Locate the cell with the specified text and output its (x, y) center coordinate. 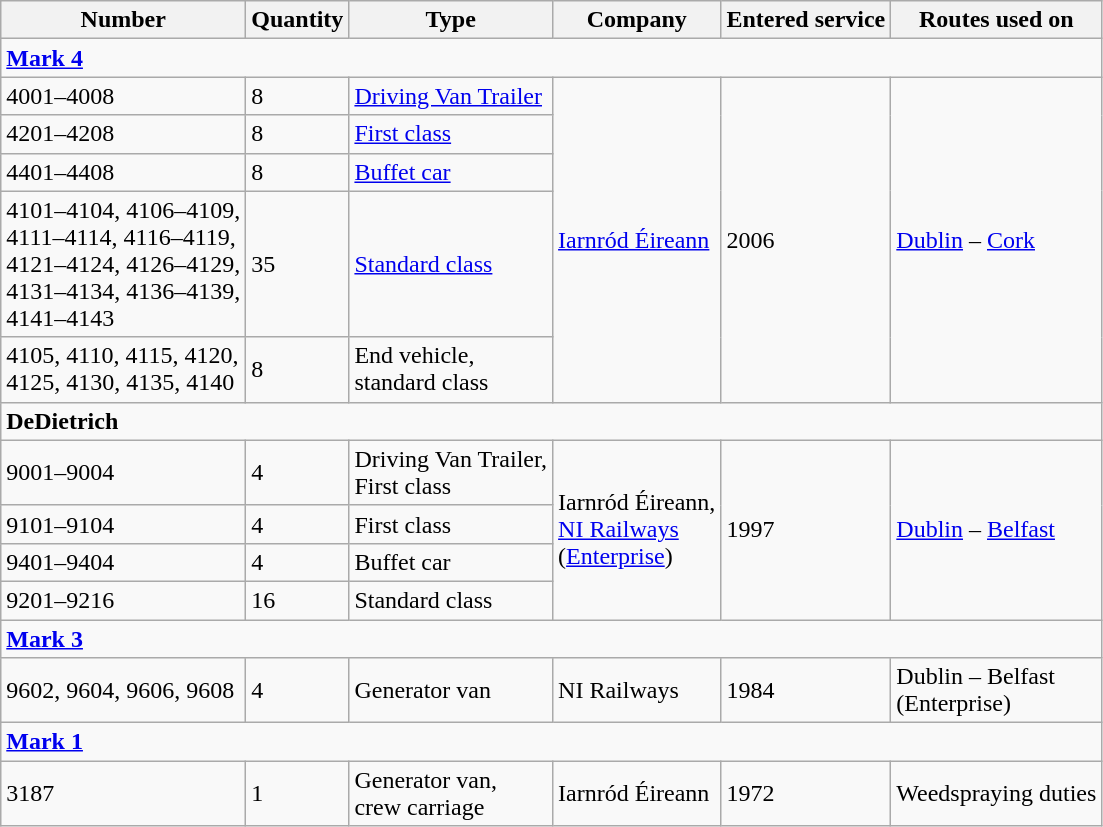
4201–4208 (124, 134)
4401–4408 (124, 172)
DeDietrich (552, 421)
Weedspraying duties (996, 794)
Mark 1 (552, 742)
Driving Van Trailer,First class (451, 472)
3187 (124, 794)
4001–4008 (124, 96)
9401–9404 (124, 562)
Entered service (806, 20)
16 (298, 600)
Dublin – Cork (996, 240)
Driving Van Trailer (451, 96)
Generator van,crew carriage (451, 794)
Type (451, 20)
Quantity (298, 20)
Company (637, 20)
End vehicle,standard class (451, 370)
Dublin – Belfast(Enterprise) (996, 690)
Routes used on (996, 20)
9602, 9604, 9606, 9608 (124, 690)
1972 (806, 794)
Mark 3 (552, 639)
9001–9004 (124, 472)
Iarnród Éireann,NI Railways(Enterprise) (637, 530)
Number (124, 20)
35 (298, 264)
1984 (806, 690)
1997 (806, 530)
4105, 4110, 4115, 4120,4125, 4130, 4135, 4140 (124, 370)
Generator van (451, 690)
4101–4104, 4106–4109,4111–4114, 4116–4119,4121–4124, 4126–4129,4131–4134, 4136–4139,4141–4143 (124, 264)
NI Railways (637, 690)
9101–9104 (124, 524)
Mark 4 (552, 58)
2006 (806, 240)
1 (298, 794)
Dublin – Belfast (996, 530)
9201–9216 (124, 600)
